Provide the [X, Y] coordinate of the cell's center where the given text is located.  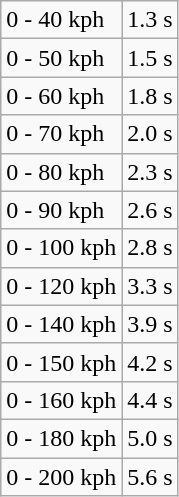
4.2 s [150, 362]
1.5 s [150, 58]
0 - 60 kph [62, 96]
0 - 160 kph [62, 400]
0 - 120 kph [62, 286]
2.6 s [150, 210]
5.0 s [150, 438]
3.9 s [150, 324]
5.6 s [150, 477]
2.8 s [150, 248]
0 - 70 kph [62, 134]
0 - 100 kph [62, 248]
0 - 80 kph [62, 172]
0 - 90 kph [62, 210]
0 - 140 kph [62, 324]
0 - 40 kph [62, 20]
0 - 200 kph [62, 477]
0 - 180 kph [62, 438]
0 - 50 kph [62, 58]
1.3 s [150, 20]
0 - 150 kph [62, 362]
3.3 s [150, 286]
2.0 s [150, 134]
2.3 s [150, 172]
4.4 s [150, 400]
1.8 s [150, 96]
